Output the [x, y] coordinate of the center of the cell containing the given text.  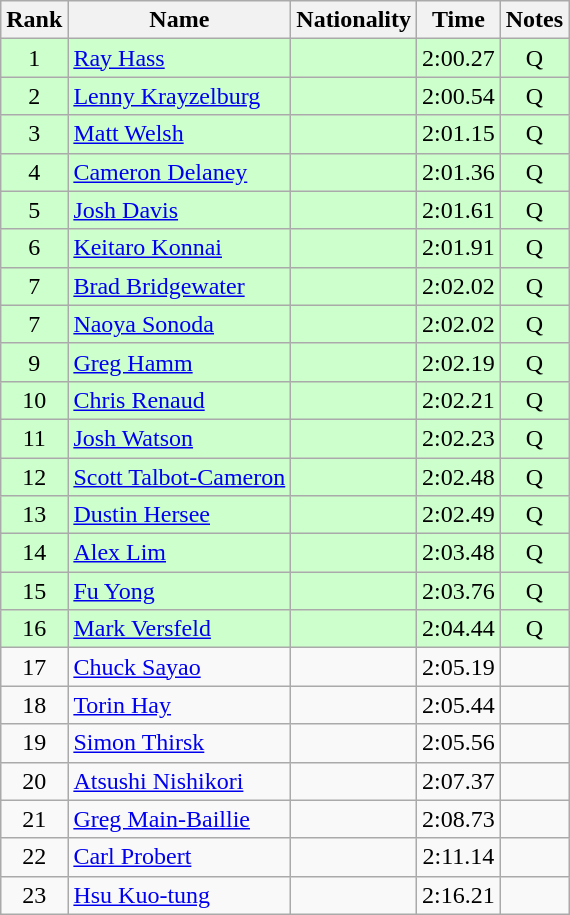
2:02.48 [459, 477]
Dustin Hersee [180, 515]
16 [34, 629]
2:02.21 [459, 400]
2:01.36 [459, 172]
3 [34, 134]
Josh Davis [180, 210]
2:04.44 [459, 629]
Naoya Sonoda [180, 324]
2 [34, 96]
Greg Main-Baillie [180, 819]
Name [180, 20]
11 [34, 438]
Fu Yong [180, 591]
2:08.73 [459, 819]
Hsu Kuo-tung [180, 895]
13 [34, 515]
Chuck Sayao [180, 667]
2:01.61 [459, 210]
2:02.23 [459, 438]
2:01.91 [459, 248]
2:00.27 [459, 58]
Atsushi Nishikori [180, 781]
Matt Welsh [180, 134]
Cameron Delaney [180, 172]
Josh Watson [180, 438]
2:16.21 [459, 895]
1 [34, 58]
Carl Probert [180, 857]
Nationality [354, 20]
Time [459, 20]
2:02.19 [459, 362]
Lenny Krayzelburg [180, 96]
18 [34, 705]
10 [34, 400]
21 [34, 819]
2:03.76 [459, 591]
Mark Versfeld [180, 629]
14 [34, 553]
23 [34, 895]
2:02.49 [459, 515]
4 [34, 172]
17 [34, 667]
6 [34, 248]
Notes [534, 20]
Brad Bridgewater [180, 286]
Chris Renaud [180, 400]
2:03.48 [459, 553]
20 [34, 781]
19 [34, 743]
Simon Thirsk [180, 743]
Rank [34, 20]
2:00.54 [459, 96]
2:11.14 [459, 857]
2:07.37 [459, 781]
2:05.56 [459, 743]
2:01.15 [459, 134]
Keitaro Konnai [180, 248]
Scott Talbot-Cameron [180, 477]
22 [34, 857]
12 [34, 477]
15 [34, 591]
Ray Hass [180, 58]
9 [34, 362]
2:05.19 [459, 667]
2:05.44 [459, 705]
Alex Lim [180, 553]
Torin Hay [180, 705]
5 [34, 210]
Greg Hamm [180, 362]
